For the text-containing cell, return its midpoint in (x, y) coordinate format. 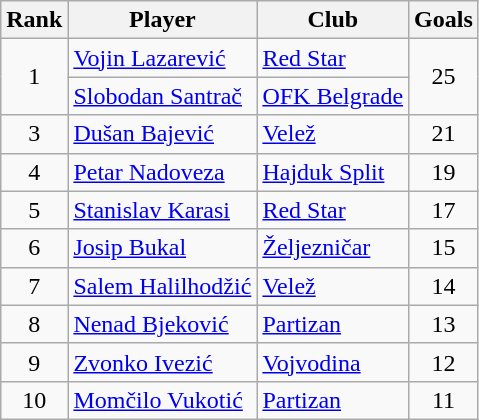
Josip Bukal (162, 248)
Player (162, 20)
Vojvodina (333, 362)
1 (34, 77)
Zvonko Ivezić (162, 362)
Hajduk Split (333, 172)
Petar Nadoveza (162, 172)
Željezničar (333, 248)
8 (34, 324)
21 (444, 134)
25 (444, 77)
4 (34, 172)
Salem Halilhodžić (162, 286)
Nenad Bjeković (162, 324)
Club (333, 20)
17 (444, 210)
9 (34, 362)
3 (34, 134)
Rank (34, 20)
13 (444, 324)
15 (444, 248)
10 (34, 400)
11 (444, 400)
Stanislav Karasi (162, 210)
6 (34, 248)
Momčilo Vukotić (162, 400)
OFK Belgrade (333, 96)
Slobodan Santrač (162, 96)
7 (34, 286)
19 (444, 172)
14 (444, 286)
Goals (444, 20)
Dušan Bajević (162, 134)
5 (34, 210)
Vojin Lazarević (162, 58)
12 (444, 362)
